Return [X, Y] of the center of cell containing provided text 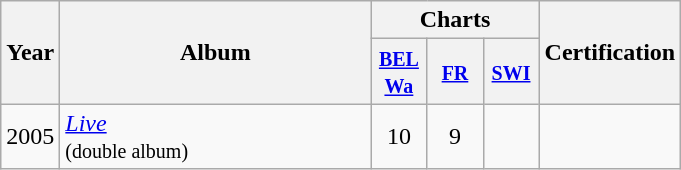
Charts [455, 20]
Album [216, 52]
SWI [511, 72]
2005 [30, 136]
Certification [610, 52]
Year [30, 52]
10 [399, 136]
Live (double album) [216, 136]
BEL Wa [399, 72]
FR [455, 72]
9 [455, 136]
